Return [x, y] of the center of cell containing provided text 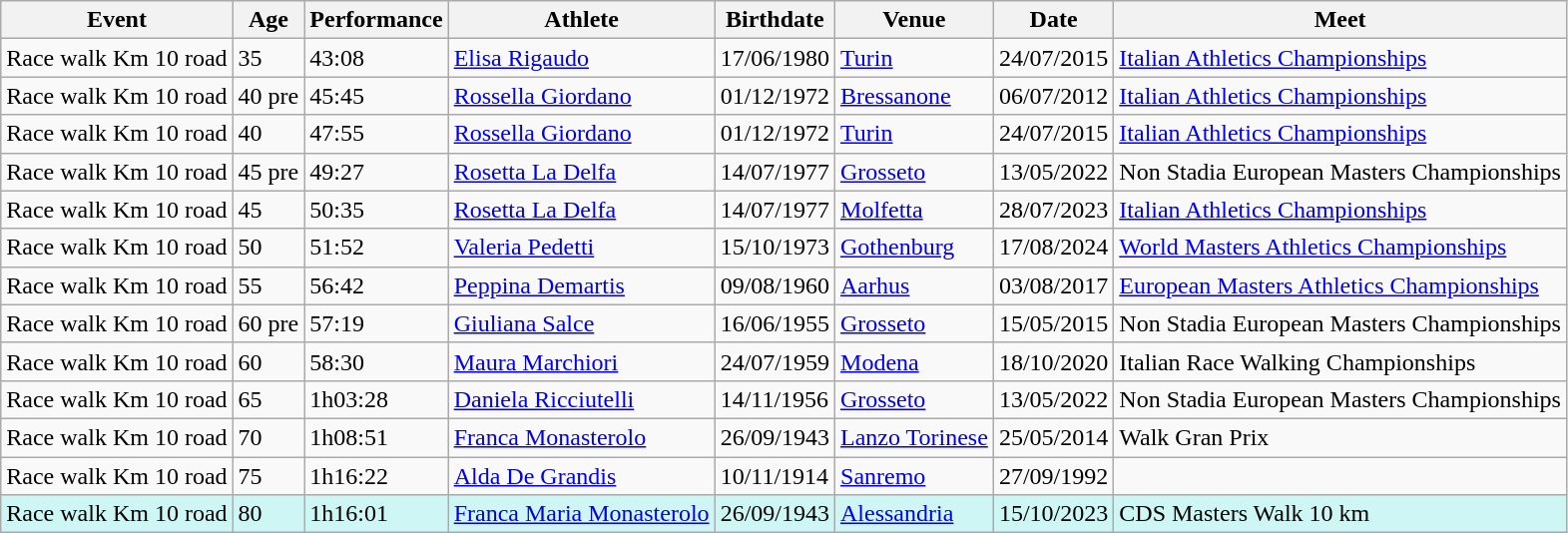
Franca Monasterolo [581, 437]
65 [268, 399]
06/07/2012 [1053, 96]
Peppina Demartis [581, 285]
Lanzo Torinese [914, 437]
CDS Masters Walk 10 km [1340, 514]
56:42 [376, 285]
Event [117, 20]
58:30 [376, 361]
1h16:01 [376, 514]
55 [268, 285]
Daniela Ricciutelli [581, 399]
60 pre [268, 323]
24/07/1959 [775, 361]
Walk Gran Prix [1340, 437]
40 pre [268, 96]
45:45 [376, 96]
43:08 [376, 58]
1h08:51 [376, 437]
Molfetta [914, 210]
03/08/2017 [1053, 285]
Meet [1340, 20]
Birthdate [775, 20]
45 pre [268, 172]
Performance [376, 20]
European Masters Athletics Championships [1340, 285]
Giuliana Salce [581, 323]
Modena [914, 361]
60 [268, 361]
1h03:28 [376, 399]
Gothenburg [914, 248]
1h16:22 [376, 476]
Venue [914, 20]
47:55 [376, 134]
Bressanone [914, 96]
50 [268, 248]
15/10/1973 [775, 248]
17/06/1980 [775, 58]
Maura Marchiori [581, 361]
Franca Maria Monasterolo [581, 514]
35 [268, 58]
50:35 [376, 210]
51:52 [376, 248]
Alessandria [914, 514]
Elisa Rigaudo [581, 58]
Italian Race Walking Championships [1340, 361]
Athlete [581, 20]
Sanremo [914, 476]
16/06/1955 [775, 323]
45 [268, 210]
Valeria Pedetti [581, 248]
49:27 [376, 172]
18/10/2020 [1053, 361]
28/07/2023 [1053, 210]
40 [268, 134]
15/10/2023 [1053, 514]
25/05/2014 [1053, 437]
80 [268, 514]
Aarhus [914, 285]
70 [268, 437]
Alda De Grandis [581, 476]
Age [268, 20]
14/11/1956 [775, 399]
10/11/1914 [775, 476]
75 [268, 476]
27/09/1992 [1053, 476]
09/08/1960 [775, 285]
17/08/2024 [1053, 248]
15/05/2015 [1053, 323]
World Masters Athletics Championships [1340, 248]
57:19 [376, 323]
Date [1053, 20]
